Determine the [x, y] coordinate at the center of the cell enclosing the given text.  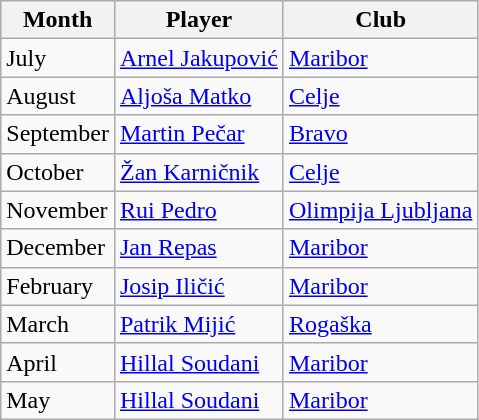
Month [58, 20]
November [58, 210]
May [58, 400]
December [58, 248]
September [58, 134]
Rogaška [380, 324]
Jan Repas [198, 248]
Aljoša Matko [198, 96]
Olimpija Ljubljana [380, 210]
Club [380, 20]
Rui Pedro [198, 210]
Žan Karničnik [198, 172]
Patrik Mijić [198, 324]
Arnel Jakupović [198, 58]
Martin Pečar [198, 134]
April [58, 362]
October [58, 172]
February [58, 286]
Bravo [380, 134]
Player [198, 20]
March [58, 324]
August [58, 96]
Josip Iličić [198, 286]
July [58, 58]
